Search for the cell housing the specified text and yield its [x, y] center coordinate. 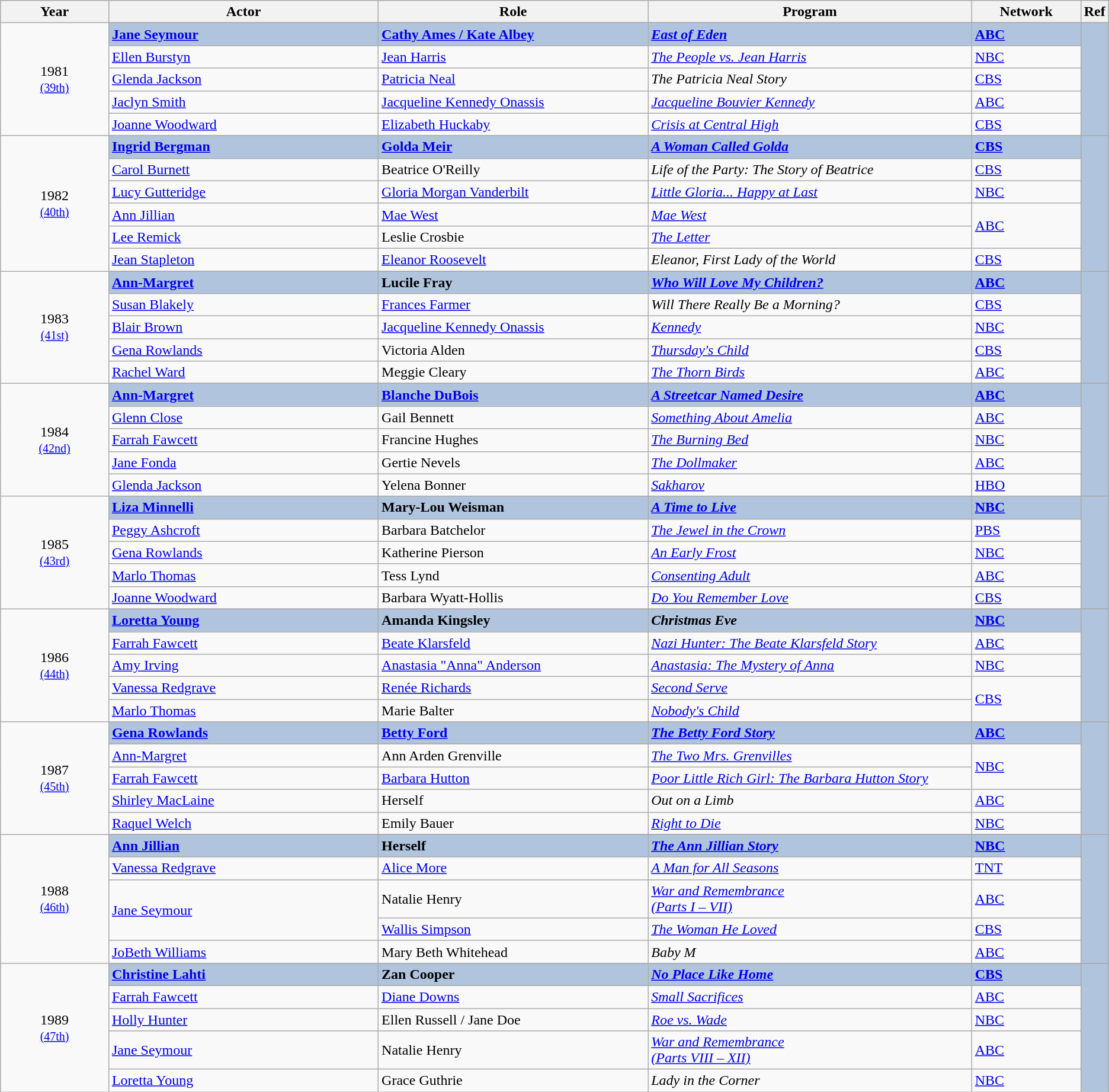
Golda Meir [513, 147]
Second Serve [810, 688]
Lady in the Corner [810, 1081]
Jacqueline Bouvier Kennedy [810, 102]
Ellen Burstyn [243, 57]
Lee Remick [243, 237]
Anastasia: The Mystery of Anna [810, 666]
Christine Lahti [243, 974]
Right to Die [810, 823]
Grace Guthrie [513, 1081]
Nazi Hunter: The Beate Klarsfeld Story [810, 643]
Will There Really Be a Morning? [810, 305]
Glenn Close [243, 417]
Betty Ford [513, 733]
Who Will Love My Children? [810, 282]
Actor [243, 12]
Life of the Party: The Story of Beatrice [810, 169]
Frances Farmer [513, 305]
Barbara Hutton [513, 778]
Ref [1095, 12]
Baby M [810, 952]
1982 (40th) [55, 203]
Carol Burnett [243, 169]
Wallis Simpson [513, 929]
Shirley MacLaine [243, 801]
Lucile Fray [513, 282]
Amy Irving [243, 666]
Year [55, 12]
Alice More [513, 868]
Mary Beth Whitehead [513, 952]
The Two Mrs. Grenvilles [810, 756]
Eleanor Roosevelt [513, 259]
Jane Fonda [243, 463]
Jean Stapleton [243, 259]
PBS [1026, 530]
Do You Remember Love [810, 598]
Zan Cooper [513, 974]
1987 (45th) [55, 778]
Blair Brown [243, 327]
Christmas Eve [810, 620]
Crisis at Central High [810, 124]
The Dollmaker [810, 463]
Patricia Neal [513, 79]
Mary-Lou Weisman [513, 508]
Marie Balter [513, 711]
East of Eden [810, 34]
Ingrid Bergman [243, 147]
1986 (44th) [55, 665]
Something About Amelia [810, 417]
Sakharov [810, 485]
War and Remembrance (Parts VIII – XII) [810, 1051]
The Letter [810, 237]
The Betty Ford Story [810, 733]
Elizabeth Huckaby [513, 124]
1984 (42nd) [55, 440]
Holly Hunter [243, 1019]
War and Remembrance (Parts I – VII) [810, 899]
Gail Bennett [513, 417]
A Man for All Seasons [810, 868]
JoBeth Williams [243, 952]
Peggy Ashcroft [243, 530]
The Ann Jillian Story [810, 846]
Jean Harris [513, 57]
Beate Klarsfeld [513, 643]
A Woman Called Golda [810, 147]
Network [1026, 12]
Little Gloria... Happy at Last [810, 192]
Renée Richards [513, 688]
Yelena Bonner [513, 485]
HBO [1026, 485]
Small Sacrifices [810, 997]
Role [513, 12]
The Woman He Loved [810, 929]
Roe vs. Wade [810, 1019]
Francine Hughes [513, 440]
Out on a Limb [810, 801]
Eleanor, First Lady of the World [810, 259]
TNT [1026, 868]
1985 (43rd) [55, 553]
1981 (39th) [55, 79]
Beatrice O'Reilly [513, 169]
Victoria Alden [513, 350]
Ann Arden Grenville [513, 756]
Nobody's Child [810, 711]
The Burning Bed [810, 440]
An Early Frost [810, 553]
Poor Little Rich Girl: The Barbara Hutton Story [810, 778]
Cathy Ames / Kate Albey [513, 34]
Kennedy [810, 327]
Ellen Russell / Jane Doe [513, 1019]
Barbara Wyatt-Hollis [513, 598]
Raquel Welch [243, 823]
The Patricia Neal Story [810, 79]
Gertie Nevels [513, 463]
Rachel Ward [243, 372]
Thursday's Child [810, 350]
The Thorn Birds [810, 372]
A Streetcar Named Desire [810, 395]
Tess Lynd [513, 575]
No Place Like Home [810, 974]
A Time to Live [810, 508]
Barbara Batchelor [513, 530]
The People vs. Jean Harris [810, 57]
Gloria Morgan Vanderbilt [513, 192]
Blanche DuBois [513, 395]
1988 (46th) [55, 899]
Consenting Adult [810, 575]
Katherine Pierson [513, 553]
Susan Blakely [243, 305]
Emily Bauer [513, 823]
Jaclyn Smith [243, 102]
The Jewel in the Crown [810, 530]
Anastasia "Anna" Anderson [513, 666]
Diane Downs [513, 997]
1983 (41st) [55, 327]
Liza Minnelli [243, 508]
Amanda Kingsley [513, 620]
Leslie Crosbie [513, 237]
Meggie Cleary [513, 372]
Program [810, 12]
1989 (47th) [55, 1027]
Lucy Gutteridge [243, 192]
